Determine the (X, Y) coordinate at the center of the cell enclosing the given text.  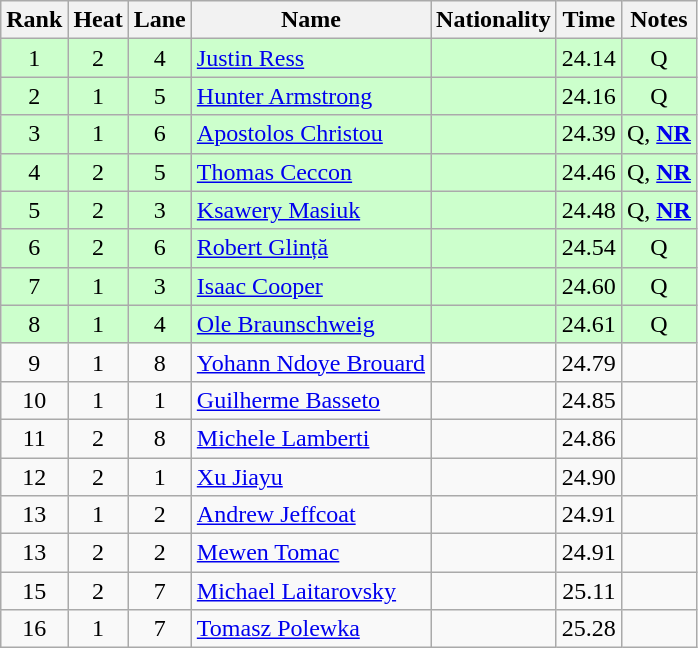
Michael Laitarovsky (310, 591)
12 (34, 477)
24.90 (588, 477)
Ksawery Masiuk (310, 210)
16 (34, 629)
9 (34, 362)
24.86 (588, 438)
Justin Ress (310, 58)
Xu Jiayu (310, 477)
15 (34, 591)
24.61 (588, 324)
24.48 (588, 210)
24.79 (588, 362)
25.11 (588, 591)
10 (34, 400)
Andrew Jeffcoat (310, 515)
Heat (98, 20)
Guilherme Basseto (310, 400)
25.28 (588, 629)
Ole Braunschweig (310, 324)
Tomasz Polewka (310, 629)
Yohann Ndoye Brouard (310, 362)
Name (310, 20)
Hunter Armstrong (310, 96)
Thomas Ceccon (310, 172)
Isaac Cooper (310, 286)
24.60 (588, 286)
Michele Lamberti (310, 438)
24.39 (588, 134)
24.14 (588, 58)
24.46 (588, 172)
24.85 (588, 400)
Robert Glință (310, 248)
11 (34, 438)
Apostolos Christou (310, 134)
Time (588, 20)
Mewen Tomac (310, 553)
Notes (658, 20)
Lane (160, 20)
24.54 (588, 248)
Rank (34, 20)
Nationality (494, 20)
24.16 (588, 96)
